Scan for the cell matching the given text and deliver its (x, y) coordinate at center. 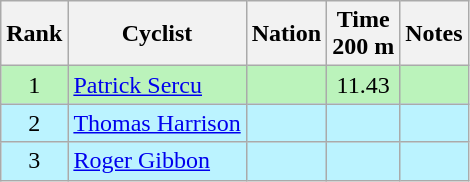
Nation (286, 34)
2 (34, 123)
3 (34, 161)
Cyclist (157, 34)
Roger Gibbon (157, 161)
Thomas Harrison (157, 123)
Notes (434, 34)
Patrick Sercu (157, 85)
Time200 m (364, 34)
11.43 (364, 85)
1 (34, 85)
Rank (34, 34)
